From the cell containing the given text, extract its center point as [X, Y] coordinate. 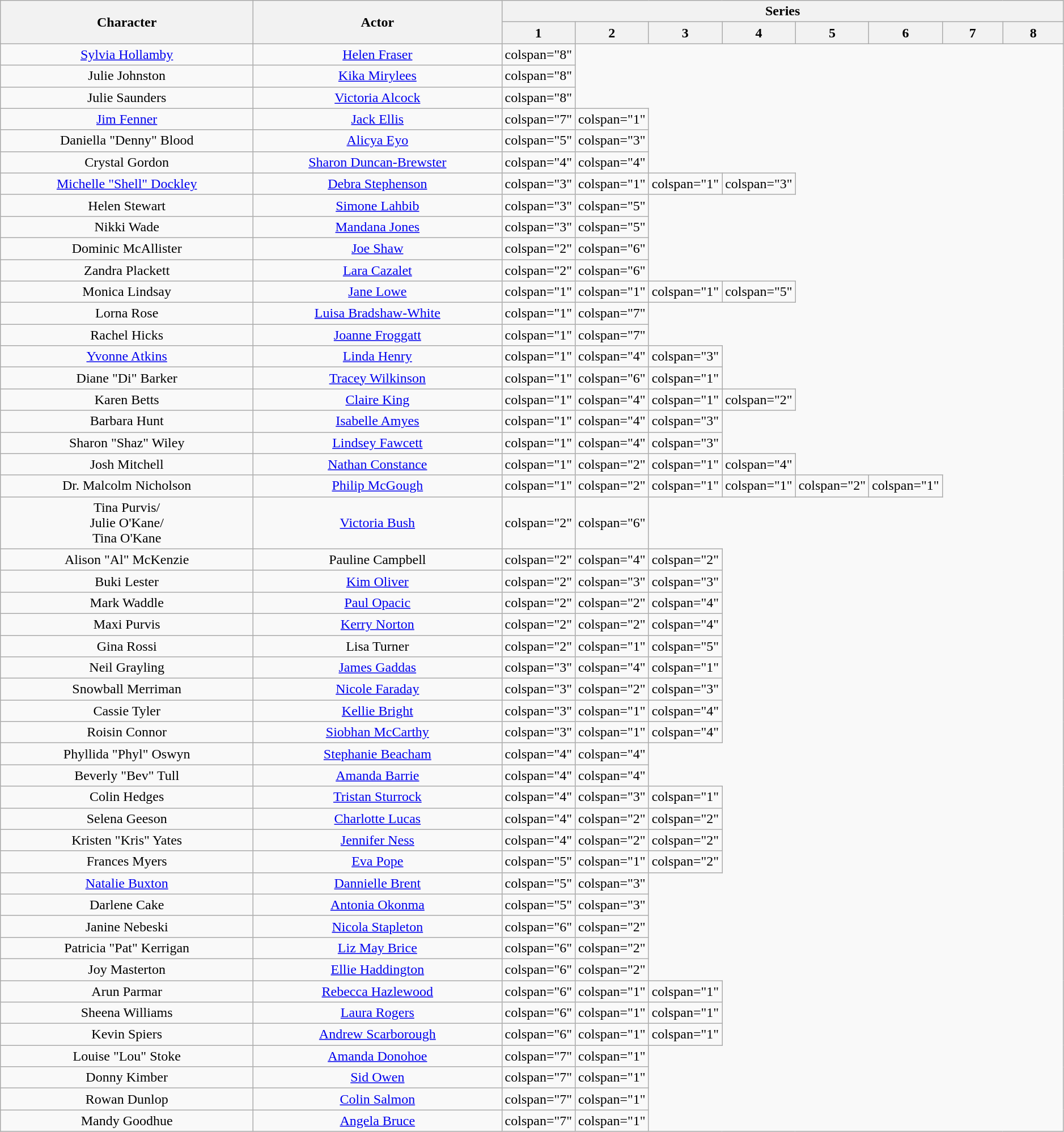
Maxi Purvis [127, 624]
Actor [378, 22]
Joanne Froggatt [378, 335]
Daniella "Denny" Blood [127, 141]
Linda Henry [378, 357]
Helen Fraser [378, 54]
Pauline Campbell [378, 559]
Stephanie Beacham [378, 754]
Gina Rossi [127, 646]
1 [539, 33]
Tristan Sturrock [378, 797]
Dominic McAllister [127, 248]
7 [973, 33]
Amanda Barrie [378, 775]
Buki Lester [127, 581]
Series [782, 11]
Mandana Jones [378, 227]
Janine Nebeski [127, 926]
Michelle "Shell" Dockley [127, 184]
Charlotte Lucas [378, 819]
4 [759, 33]
Josh Mitchell [127, 464]
Rachel Hicks [127, 335]
Donny Kimber [127, 1078]
Eva Pope [378, 862]
Nicole Faraday [378, 689]
Dannielle Brent [378, 883]
6 [906, 33]
Luisa Bradshaw-White [378, 313]
Phyllida "Phyl" Oswyn [127, 754]
Rebecca Hazlewood [378, 991]
Helen Stewart [127, 205]
8 [1033, 33]
Tina Purvis/Julie O'Kane/Tina O'Kane [127, 523]
Beverly "Bev" Tull [127, 775]
Patricia "Pat" Kerrigan [127, 948]
Victoria Bush [378, 523]
Julie Johnston [127, 76]
Roisin Connor [127, 732]
Nikki Wade [127, 227]
Rowan Dunlop [127, 1099]
Victoria Alcock [378, 97]
Claire King [378, 400]
Ellie Haddington [378, 969]
Selena Geeson [127, 819]
Jane Lowe [378, 292]
Isabelle Amyes [378, 421]
Laura Rogers [378, 1013]
5 [832, 33]
Arun Parmar [127, 991]
Andrew Scarborough [378, 1035]
Jack Ellis [378, 119]
Joy Masterton [127, 969]
Jim Fenner [127, 119]
Darlene Cake [127, 905]
Nathan Constance [378, 464]
Alison "Al" McKenzie [127, 559]
Karen Betts [127, 400]
Mandy Goodhue [127, 1121]
Kika Mirylees [378, 76]
Zandra Plackett [127, 270]
Kim Oliver [378, 581]
Character [127, 22]
2 [612, 33]
Sylvia Hollamby [127, 54]
Lorna Rose [127, 313]
Colin Salmon [378, 1099]
Lisa Turner [378, 646]
Siobhan McCarthy [378, 732]
Frances Myers [127, 862]
Kellie Bright [378, 711]
Julie Saunders [127, 97]
Nicola Stapleton [378, 926]
Lara Cazalet [378, 270]
Amanda Donohoe [378, 1056]
3 [685, 33]
Paul Opacic [378, 603]
Sharon Duncan-Brewster [378, 162]
Sheena Williams [127, 1013]
Crystal Gordon [127, 162]
Colin Hedges [127, 797]
Tracey Wilkinson [378, 378]
James Gaddas [378, 668]
Simone Lahbib [378, 205]
Yvonne Atkins [127, 357]
Snowball Merriman [127, 689]
Monica Lindsay [127, 292]
Louise "Lou" Stoke [127, 1056]
Philip McGough [378, 486]
Barbara Hunt [127, 421]
Mark Waddle [127, 603]
Kerry Norton [378, 624]
Kristen "Kris" Yates [127, 840]
Joe Shaw [378, 248]
Debra Stephenson [378, 184]
Natalie Buxton [127, 883]
Angela Bruce [378, 1121]
Kevin Spiers [127, 1035]
Jennifer Ness [378, 840]
Neil Grayling [127, 668]
Diane "Di" Barker [127, 378]
Liz May Brice [378, 948]
Sharon "Shaz" Wiley [127, 443]
Alicya Eyo [378, 141]
Cassie Tyler [127, 711]
Lindsey Fawcett [378, 443]
Dr. Malcolm Nicholson [127, 486]
Sid Owen [378, 1078]
Antonia Okonma [378, 905]
